Determine the [X, Y] coordinate at the center of the cell enclosing the given text.  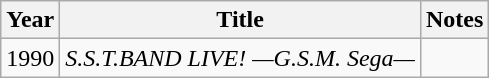
S.S.T.BAND LIVE! —G.S.M. Sega— [240, 58]
Year [30, 20]
Title [240, 20]
1990 [30, 58]
Notes [454, 20]
